Determine the [X, Y] coordinate at the center of the cell enclosing the given text.  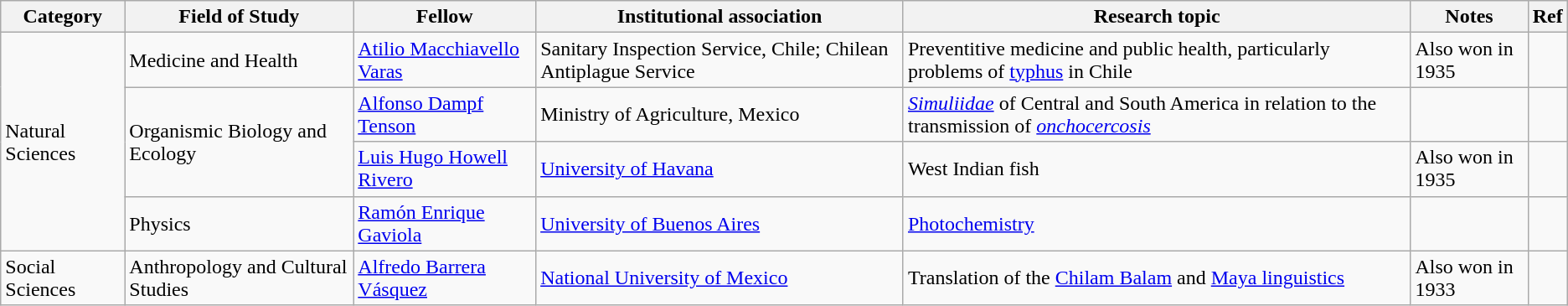
Also won in 1933 [1469, 278]
Sanitary Inspection Service, Chile; Chilean Antiplague Service [720, 60]
Ramón Enrique Gaviola [445, 223]
Notes [1469, 17]
Research topic [1156, 17]
National University of Mexico [720, 278]
Natural Sciences [63, 142]
University of Buenos Aires [720, 223]
Ministry of Agriculture, Mexico [720, 114]
Category [63, 17]
Fellow [445, 17]
Translation of the Chilam Balam and Maya linguistics [1156, 278]
Field of Study [240, 17]
Social Sciences [63, 278]
Simuliidae of Central and South America in relation to the transmission of onchocercosis [1156, 114]
University of Havana [720, 169]
Physics [240, 223]
Ref [1548, 17]
Alfredo Barrera Vásquez [445, 278]
West Indian fish [1156, 169]
Preventitive medicine and public health, particularly problems of typhus in Chile [1156, 60]
Luis Hugo Howell Rivero [445, 169]
Atilio Macchiavello Varas [445, 60]
Organismic Biology and Ecology [240, 142]
Medicine and Health [240, 60]
Alfonso Dampf Tenson [445, 114]
Institutional association [720, 17]
Photochemistry [1156, 223]
Anthropology and Cultural Studies [240, 278]
